Determine the [x, y] coordinate at the center of the cell enclosing the given text.  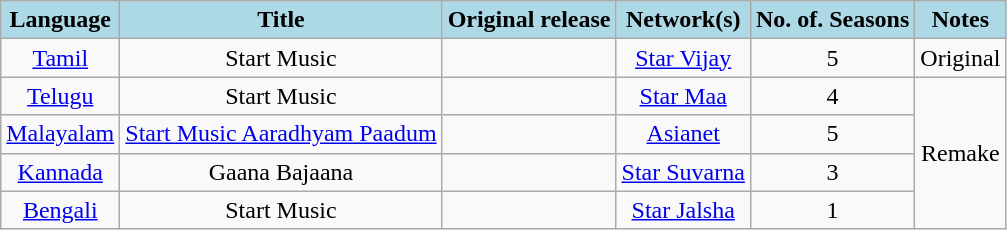
Star Maa [683, 96]
Notes [960, 20]
Bengali [60, 210]
Kannada [60, 172]
Malayalam [60, 134]
Star Vijay [683, 58]
3 [832, 172]
Language [60, 20]
Star Suvarna [683, 172]
Original release [529, 20]
Start Music Aaradhyam Paadum [281, 134]
Star Jalsha [683, 210]
No. of. Seasons [832, 20]
Telugu [60, 96]
1 [832, 210]
Asianet [683, 134]
Gaana Bajaana [281, 172]
Title [281, 20]
Original [960, 58]
Network(s) [683, 20]
Remake [960, 153]
4 [832, 96]
Tamil [60, 58]
